Determine the [x, y] coordinate at the center of the cell enclosing the given text.  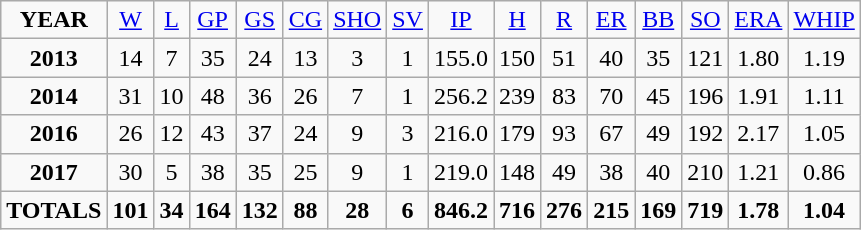
TOTALS [54, 210]
2013 [54, 58]
SV [408, 20]
43 [212, 134]
216.0 [460, 134]
219.0 [460, 172]
ERA [758, 20]
5 [172, 172]
196 [706, 96]
70 [612, 96]
1.19 [824, 58]
1.04 [824, 210]
276 [564, 210]
48 [212, 96]
30 [130, 172]
1.80 [758, 58]
L [172, 20]
2014 [54, 96]
CG [305, 20]
6 [408, 210]
164 [212, 210]
1.11 [824, 96]
WHIP [824, 20]
34 [172, 210]
132 [260, 210]
2016 [54, 134]
2.17 [758, 134]
2017 [54, 172]
H [518, 20]
YEAR [54, 20]
150 [518, 58]
192 [706, 134]
256.2 [460, 96]
SHO [358, 20]
83 [564, 96]
31 [130, 96]
1.91 [758, 96]
51 [564, 58]
IP [460, 20]
148 [518, 172]
BB [658, 20]
101 [130, 210]
R [564, 20]
88 [305, 210]
ER [612, 20]
1.78 [758, 210]
GS [260, 20]
1.21 [758, 172]
SO [706, 20]
67 [612, 134]
13 [305, 58]
846.2 [460, 210]
121 [706, 58]
37 [260, 134]
179 [518, 134]
0.86 [824, 172]
1.05 [824, 134]
28 [358, 210]
14 [130, 58]
239 [518, 96]
36 [260, 96]
10 [172, 96]
169 [658, 210]
716 [518, 210]
GP [212, 20]
25 [305, 172]
W [130, 20]
45 [658, 96]
12 [172, 134]
93 [564, 134]
215 [612, 210]
155.0 [460, 58]
719 [706, 210]
210 [706, 172]
